Extract the [X, Y] coordinate from the center of the cell holding the provided text.  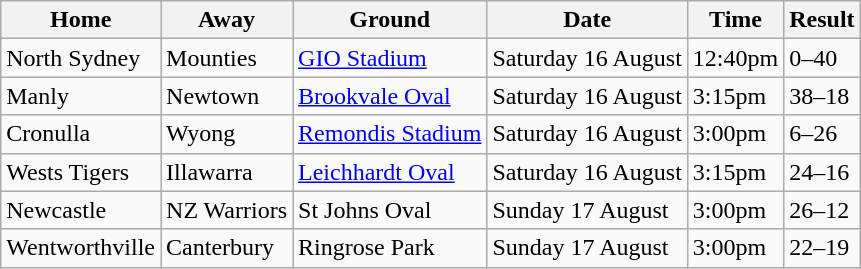
Wests Tigers [81, 172]
24–16 [822, 172]
GIO Stadium [390, 58]
Mounties [227, 58]
Illawarra [227, 172]
Date [587, 20]
Away [227, 20]
Remondis Stadium [390, 134]
Newcastle [81, 210]
Leichhardt Oval [390, 172]
12:40pm [735, 58]
6–26 [822, 134]
0–40 [822, 58]
Brookvale Oval [390, 96]
Cronulla [81, 134]
22–19 [822, 248]
Manly [81, 96]
Home [81, 20]
Wentworthville [81, 248]
Ground [390, 20]
38–18 [822, 96]
St Johns Oval [390, 210]
26–12 [822, 210]
North Sydney [81, 58]
Ringrose Park [390, 248]
Wyong [227, 134]
Time [735, 20]
Canterbury [227, 248]
Result [822, 20]
NZ Warriors [227, 210]
Newtown [227, 96]
